Output the (x, y) coordinate of the center of the cell containing the given text.  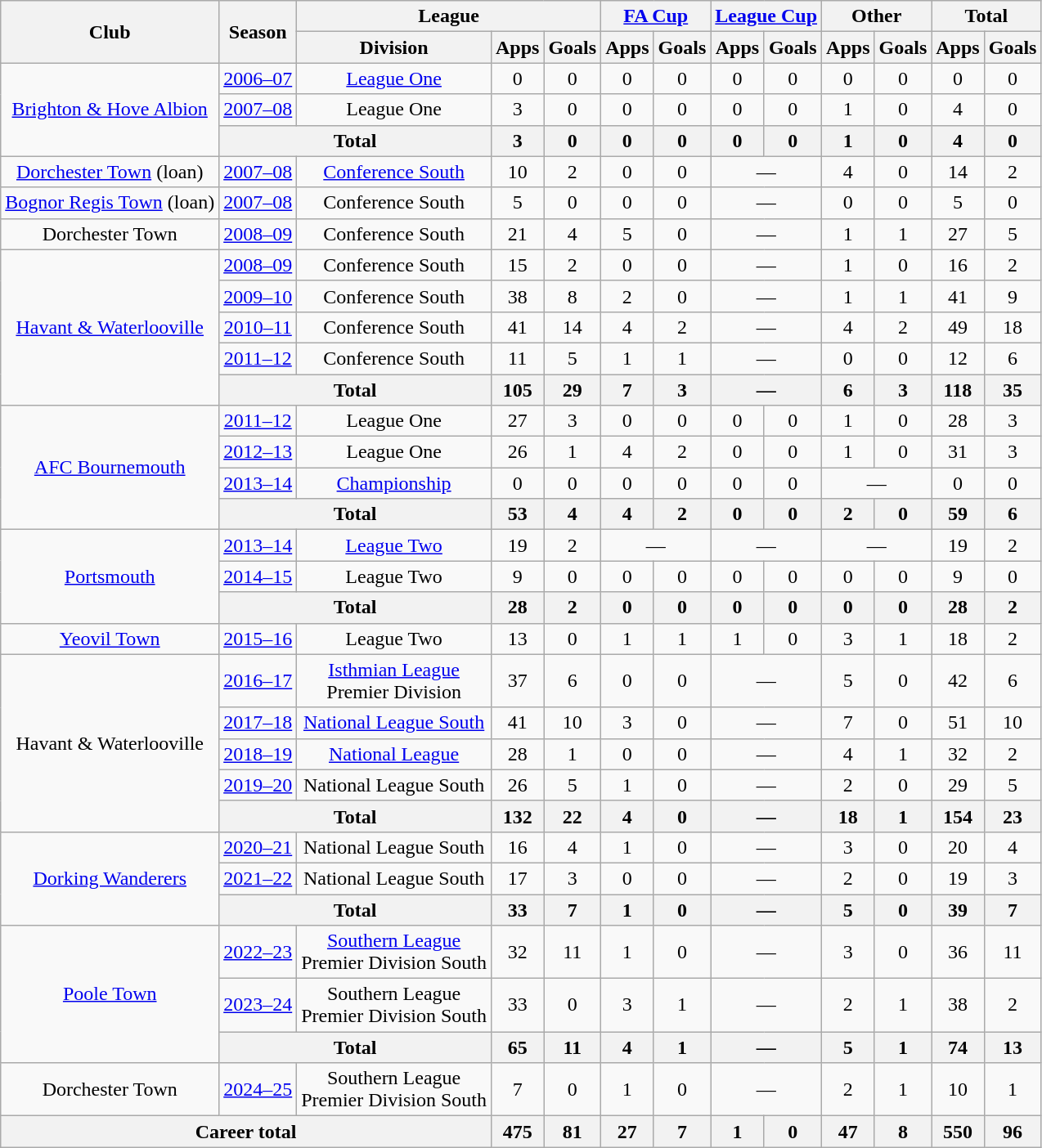
105 (517, 390)
Career total (246, 1132)
2010–11 (258, 327)
Season (258, 32)
Other (877, 16)
Isthmian LeaguePremier Division (394, 680)
Brighton & Hove Albion (110, 110)
118 (958, 390)
59 (958, 514)
2006–07 (258, 78)
47 (848, 1132)
23 (1013, 816)
FA Cup (656, 16)
National League (394, 754)
96 (1013, 1132)
2012–13 (258, 452)
2023–24 (258, 1006)
81 (573, 1132)
154 (958, 816)
132 (517, 816)
21 (517, 234)
Poole Town (110, 994)
65 (517, 1047)
Dorking Wanderers (110, 878)
475 (517, 1132)
35 (1013, 390)
20 (958, 847)
2014–15 (258, 576)
17 (517, 878)
36 (958, 952)
39 (958, 910)
Division (394, 47)
League Cup (766, 16)
2021–22 (258, 878)
2015–16 (258, 639)
12 (958, 358)
League (449, 16)
2019–20 (258, 785)
53 (517, 514)
51 (958, 723)
2024–25 (258, 1089)
AFC Bournemouth (110, 468)
22 (573, 816)
2009–10 (258, 296)
2017–18 (258, 723)
2020–21 (258, 847)
2016–17 (258, 680)
Portsmouth (110, 576)
2018–19 (258, 754)
15 (517, 265)
Yeovil Town (110, 639)
49 (958, 327)
Dorchester Town (loan) (110, 172)
Bognor Regis Town (loan) (110, 203)
31 (958, 452)
550 (958, 1132)
Championship (394, 483)
42 (958, 680)
74 (958, 1047)
37 (517, 680)
2022–23 (258, 952)
Club (110, 32)
